From the cell containing the given text, extract its center point as (x, y) coordinate. 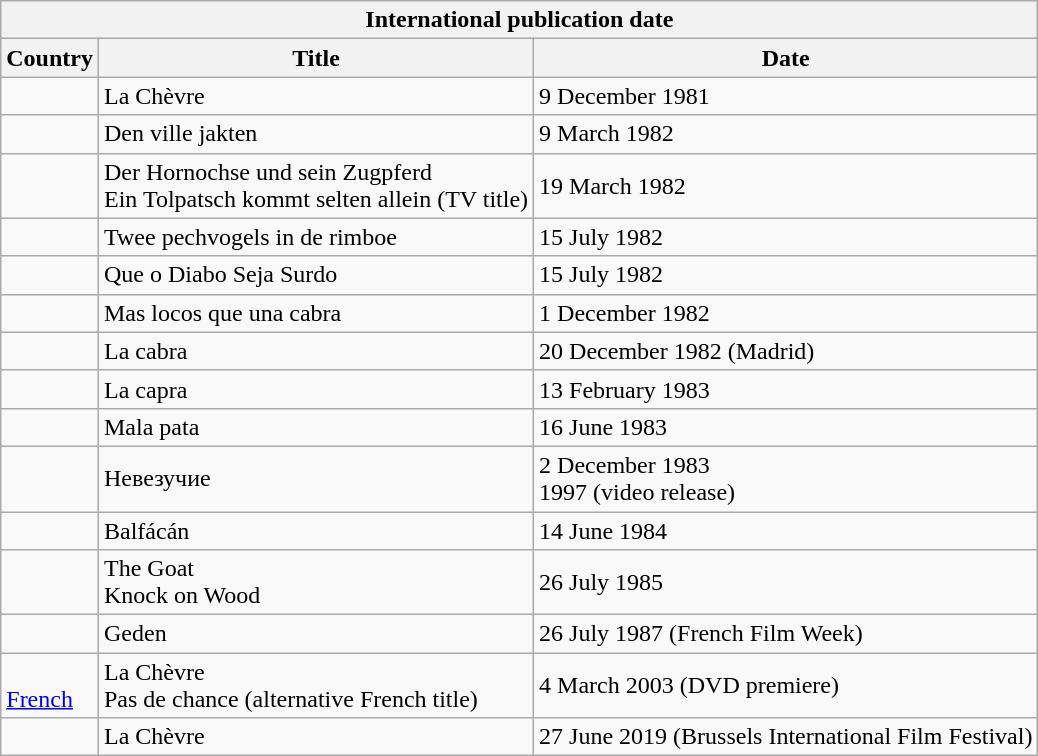
26 July 1987 (French Film Week) (786, 634)
26 July 1985 (786, 582)
Mas locos que una cabra (316, 313)
International publication date (520, 20)
14 June 1984 (786, 531)
9 March 1982 (786, 134)
4 March 2003 (DVD premiere) (786, 686)
La cabra (316, 351)
Que o Diabo Seja Surdo (316, 275)
20 December 1982 (Madrid) (786, 351)
13 February 1983 (786, 389)
Der Hornochse und sein ZugpferdEin Tolpatsch kommt selten allein (TV title) (316, 186)
2 December 19831997 (video release) (786, 478)
Date (786, 58)
19 March 1982 (786, 186)
La ChèvrePas de chance (alternative French title) (316, 686)
Невезучие (316, 478)
16 June 1983 (786, 427)
French (50, 686)
9 December 1981 (786, 96)
Geden (316, 634)
Twee pechvogels in de rimboe (316, 237)
Title (316, 58)
Balfácán (316, 531)
La capra (316, 389)
The GoatKnock on Wood (316, 582)
27 June 2019 (Brussels International Film Festival) (786, 737)
1 December 1982 (786, 313)
Country (50, 58)
Mala pata (316, 427)
Den ville jakten (316, 134)
